From the cell containing the given text, extract its center point as (X, Y) coordinate. 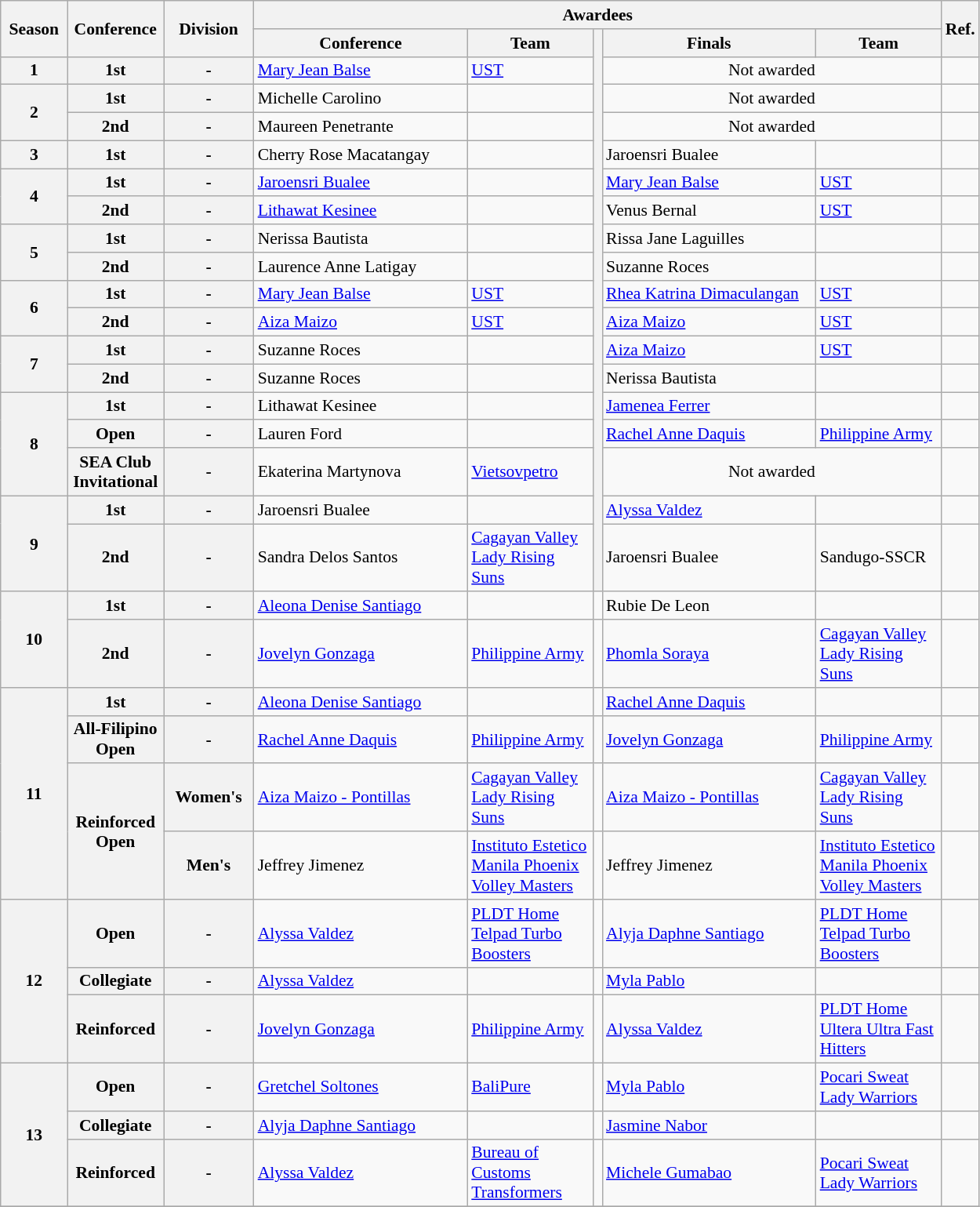
Michelle Carolino (361, 99)
Ekaterina Martynova (361, 472)
Men's (209, 866)
All-Filipino Open (116, 739)
Season (34, 28)
Phomla Soraya (709, 654)
12 (34, 982)
10 (34, 640)
Gretchel Soltones (361, 1087)
Jasmine Nabor (709, 1125)
Jamenea Ferrer (709, 406)
8 (34, 444)
Reinforced Open (116, 831)
3 (34, 155)
Rissa Jane Laguilles (709, 238)
11 (34, 794)
Lauren Ford (361, 434)
Awardees (597, 15)
2 (34, 113)
BaliPure (530, 1087)
Venus Bernal (709, 211)
SEA Club Invitational (116, 472)
Finals (709, 43)
13 (34, 1136)
1 (34, 71)
Michele Gumabao (709, 1173)
PLDT Home Ultera Ultra Fast Hitters (879, 1029)
9 (34, 544)
Sandra Delos Santos (361, 558)
4 (34, 196)
6 (34, 307)
Laurence Anne Latigay (361, 267)
Sandugo-SSCR (879, 558)
7 (34, 364)
5 (34, 253)
Rubie De Leon (709, 606)
Ref. (960, 28)
Rhea Katrina Dimaculangan (709, 294)
Vietsovpetro (530, 472)
Maureen Penetrante (361, 127)
Division (209, 28)
Bureau of Customs Transformers (530, 1173)
Women's (209, 798)
Cherry Rose Macatangay (361, 155)
